Find where the given text appears and provide that cell's center as [x, y] coordinate. 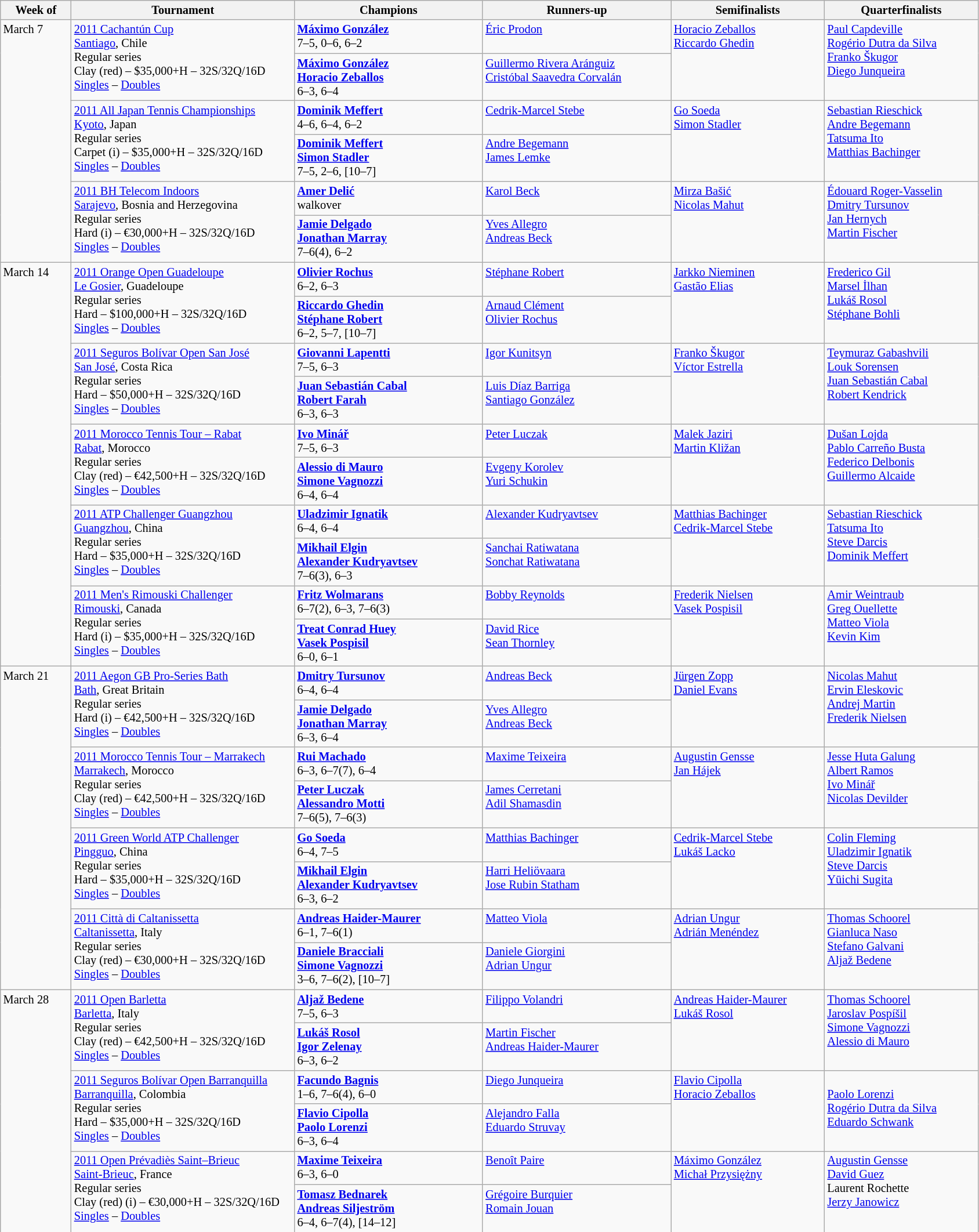
Facundo Bagnis1–6, 7–6(4), 6–0 [389, 1087]
Olivier Rochus6–2, 6–3 [389, 279]
Benoît Paire [576, 1168]
Stéphane Robert [576, 279]
2011 Morocco Tennis Tour – Marrakech Marrakech, MoroccoRegular seriesClay (red) – €42,500+H – 32S/32Q/16DSingles – Doubles [183, 788]
Uladzimir Ignatik6–4, 6–4 [389, 521]
2011 Men's Rimouski Challenger Rimouski, CanadaRegular seriesHard (i) – $35,000+H – 32S/32Q/16DSingles – Doubles [183, 625]
Frederico Gil Marsel İlhan Lukáš Rosol Stéphane Bohli [901, 303]
Alessio di Mauro Simone Vagnozzi6–4, 6–4 [389, 481]
Daniele Giorgini Adrian Ungur [576, 966]
2011 Cachantún Cup Santiago, ChileRegular seriesClay (red) – $35,000+H – 32S/32Q/16DSingles – Doubles [183, 60]
2011 Aegon GB Pro-Series BathBath, Great BritainRegular seriesHard (i) – €42,500+H – 32S/32Q/16DSingles – Doubles [183, 706]
Andreas Haider-Maurer6–1, 7–6(1) [389, 925]
Maxime Teixeira [576, 764]
Sebastian Rieschick Andre Begemann Tatsuma Ito Matthias Bachinger [901, 140]
Andre Begemann James Lemke [576, 158]
Fritz Wolmarans6–7(2), 6–3, 7–6(3) [389, 602]
Arnaud Clément Olivier Rochus [576, 320]
Jarkko Nieminen Gastão Elias [748, 303]
Alexander Kudryavtsev [576, 521]
Bobby Reynolds [576, 602]
2011 Open BarlettaBarletta, ItalyRegular seriesClay (red) – €42,500+H – 32S/32Q/16DSingles – Doubles [183, 1030]
Máximo González Michał Przysiężny [748, 1191]
Mikhail Elgin Alexander Kudryavtsev6–3, 6–2 [389, 885]
Horacio Zeballos Riccardo Ghedin [748, 60]
Evgeny Korolev Yuri Schukin [576, 481]
Jesse Huta Galung Albert Ramos Ivo Minář Nicolas Devilder [901, 788]
Go Soeda Simon Stadler [748, 140]
Juan Sebastián Cabal Robert Farah6–3, 6–3 [389, 400]
Ivo Minář7–5, 6–3 [389, 441]
Nicolas Mahut Ervin Eleskovic Andrej Martin Frederik Nielsen [901, 706]
Giovanni Lapentti7–5, 6–3 [389, 360]
Mikhail Elgin Alexander Kudryavtsev7–6(3), 6–3 [389, 562]
Quarterfinalists [901, 10]
Matteo Viola [576, 925]
Thomas Schoorel Gianluca Naso Stefano Galvani Aljaž Bedene [901, 949]
Cedrik-Marcel Stebe Lukáš Lacko [748, 868]
Diego Junqueira [576, 1087]
Paul Capdeville Rogério Dutra da Silva Franko Škugor Diego Junqueira [901, 60]
Riccardo Ghedin Stéphane Robert6–2, 5–7, [10–7] [389, 320]
Matthias Bachinger Cedrik-Marcel Stebe [748, 545]
Daniele Bracciali Simone Vagnozzi3–6, 7–6(2), [10–7] [389, 966]
Grégoire Burquier Romain Jouan [576, 1208]
Martin Fischer Andreas Haider-Maurer [576, 1046]
2011 All Japan Tennis Championships Kyoto, JapanRegular seriesCarpet (i) – $35,000+H – 32S/32Q/16DSingles – Doubles [183, 140]
March 14 [36, 464]
Jamie Delgado Jonathan Marray7–6(4), 6–2 [389, 238]
2011 Seguros Bolívar Open BarranquillaBarranquilla, ColombiaRegular seriesHard – $35,000+H – 32S/32Q/16DSingles – Doubles [183, 1110]
Week of [36, 10]
Andreas Haider-Maurer Lukáš Rosol [748, 1030]
Matthias Bachinger [576, 845]
Semifinalists [748, 10]
David Rice Sean Thornley [576, 643]
Malek Jaziri Martin Kližan [748, 464]
Tournament [183, 10]
Máximo González7–5, 0–6, 6–2 [389, 37]
Dominik Meffert4–6, 6–4, 6–2 [389, 117]
Andreas Beck [576, 683]
Frederik Nielsen Vasek Pospisil [748, 625]
Augustin Gensse David Guez Laurent Rochette Jerzy Janowicz [901, 1191]
2011 BH Telecom Indoors Sarajevo, Bosnia and HerzegovinaRegular seriesHard (i) – €30,000+H – 32S/32Q/16DSingles – Doubles [183, 222]
Filippo Volandri [576, 1006]
Amer Delićwalkover [389, 198]
Lukáš Rosol Igor Zelenay6–3, 6–2 [389, 1046]
Adrian Ungur Adrián Menéndez [748, 949]
Flavio Cipolla Paolo Lorenzi6–3, 6–4 [389, 1128]
Treat Conrad Huey Vasek Pospisil6–0, 6–1 [389, 643]
Jamie Delgado Jonathan Marray6–3, 6–4 [389, 723]
Alejandro Falla Eduardo Struvay [576, 1128]
2011 Green World ATP Challenger Pingguo, ChinaRegular seriesHard – $35,000+H – 32S/32Q/16DSingles – Doubles [183, 868]
Cedrik-Marcel Stebe [576, 117]
Peter Luczak [576, 441]
Paolo Lorenzi Rogério Dutra da Silva Eduardo Schwank [901, 1110]
Teymuraz Gabashvili Louk Sorensen Juan Sebastián Cabal Robert Kendrick [901, 383]
Guillermo Rivera Aránguiz Cristóbal Saavedra Corvalán [576, 77]
Mirza Bašić Nicolas Mahut [748, 222]
Colin Fleming Uladzimir Ignatik Steve Darcis Yūichi Sugita [901, 868]
2011 Open Prévadiès Saint–Brieuc Saint-Brieuc, FranceRegular seriesClay (red) (i) – €30,000+H – 32S/32Q/16DSingles – Doubles [183, 1191]
Harri Heliövaara Jose Rubin Statham [576, 885]
Flavio Cipolla Horacio Zeballos [748, 1110]
Runners-up [576, 10]
March 7 [36, 141]
Sanchai Ratiwatana Sonchat Ratiwatana [576, 562]
Amir Weintraub Greg Ouellette Matteo Viola Kevin Kim [901, 625]
2011 Morocco Tennis Tour – Rabat Rabat, MoroccoRegular seriesClay (red) – €42,500+H – 32S/32Q/16DSingles – Doubles [183, 464]
Dominik Meffert Simon Stadler7–5, 2–6, [10–7] [389, 158]
Tomasz Bednarek Andreas Siljeström6–4, 6–7(4), [14–12] [389, 1208]
Jürgen Zopp Daniel Evans [748, 706]
James Cerretani Adil Shamasdin [576, 804]
Peter Luczak Alessandro Motti7–6(5), 7–6(3) [389, 804]
Igor Kunitsyn [576, 360]
Rui Machado6–3, 6–7(7), 6–4 [389, 764]
Go Soeda6–4, 7–5 [389, 845]
Maxime Teixeira6–3, 6–0 [389, 1168]
Máximo González Horacio Zeballos6–3, 6–4 [389, 77]
Sebastian Rieschick Tatsuma Ito Steve Darcis Dominik Meffert [901, 545]
Augustin Gensse Jan Hájek [748, 788]
Karol Beck [576, 198]
Aljaž Bedene7–5, 6–3 [389, 1006]
Luis Díaz Barriga Santiago González [576, 400]
2011 Seguros Bolívar Open San José San José, Costa RicaRegular seriesHard – $50,000+H – 32S/32Q/16DSingles – Doubles [183, 383]
Éric Prodon [576, 37]
2011 ATP Challenger Guangzhou Guangzhou, ChinaRegular seriesHard – $35,000+H – 32S/32Q/16DSingles – Doubles [183, 545]
Thomas Schoorel Jaroslav Pospíšil Simone Vagnozzi Alessio di Mauro [901, 1030]
2011 Orange Open Guadeloupe Le Gosier, GuadeloupeRegular seriesHard – $100,000+H – 32S/32Q/16DSingles – Doubles [183, 303]
March 21 [36, 827]
Édouard Roger-Vasselin Dmitry Tursunov Jan Hernych Martin Fischer [901, 222]
March 28 [36, 1111]
2011 Città di Caltanissetta Caltanissetta, ItalyRegular seriesClay (red) – €30,000+H – 32S/32Q/16DSingles – Doubles [183, 949]
Dušan Lojda Pablo Carreño Busta Federico Delbonis Guillermo Alcaide [901, 464]
Dmitry Tursunov6–4, 6–4 [389, 683]
Franko Škugor Víctor Estrella [748, 383]
Champions [389, 10]
